Locate the cell with the specified text and output its [X, Y] center coordinate. 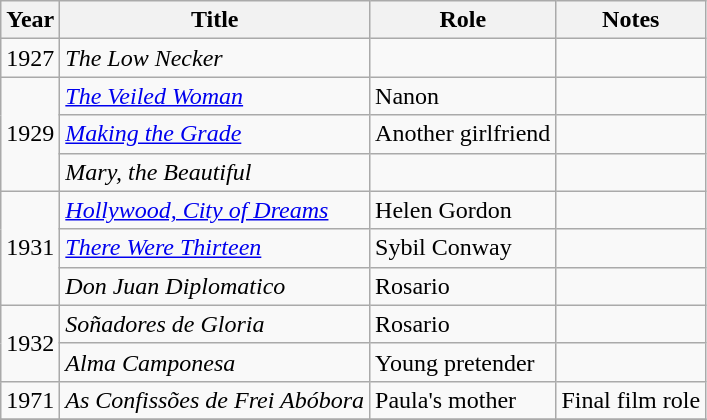
Mary, the Beautiful [215, 172]
Hollywood, City of Dreams [215, 210]
Notes [631, 20]
1927 [30, 58]
Soñadores de Gloria [215, 324]
The Low Necker [215, 58]
Young pretender [463, 362]
Final film role [631, 400]
The Veiled Woman [215, 96]
1929 [30, 134]
Role [463, 20]
Year [30, 20]
Don Juan Diplomatico [215, 286]
1931 [30, 248]
Making the Grade [215, 134]
Sybil Conway [463, 248]
Nanon [463, 96]
There Were Thirteen [215, 248]
Another girlfriend [463, 134]
1932 [30, 343]
Helen Gordon [463, 210]
Paula's mother [463, 400]
As Confissões de Frei Abóbora [215, 400]
Title [215, 20]
1971 [30, 400]
Alma Camponesa [215, 362]
